Scan for the cell matching the given text and deliver its [x, y] coordinate at center. 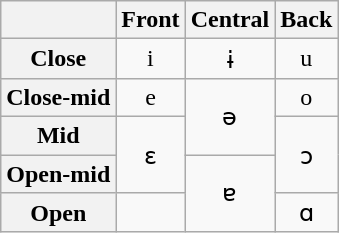
ɛ [150, 154]
Front [150, 20]
Central [230, 20]
u [306, 59]
Mid [58, 135]
Close [58, 59]
ɨ [230, 59]
o [306, 97]
ɔ [306, 154]
ə [230, 116]
ɐ [230, 193]
e [150, 97]
Open-mid [58, 173]
i [150, 59]
Back [306, 20]
ɑ [306, 213]
Close-mid [58, 97]
Open [58, 213]
